Search for the cell housing the specified text and yield its [x, y] center coordinate. 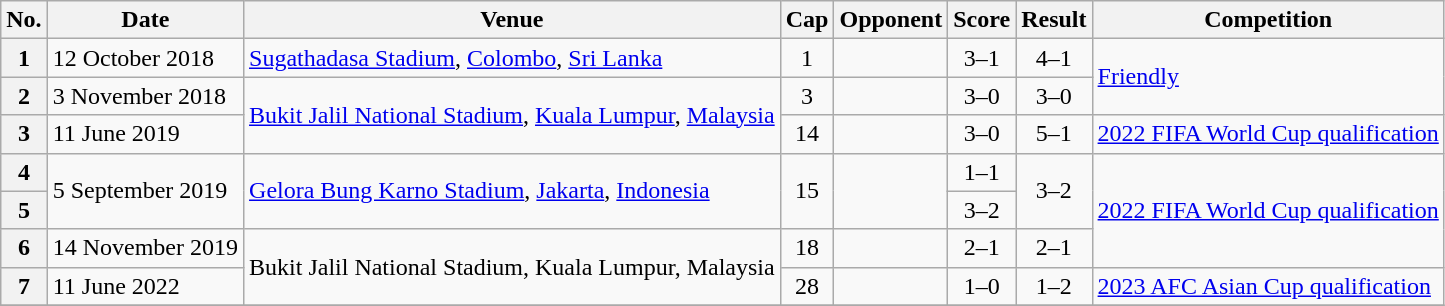
6 [24, 248]
1–2 [1054, 286]
4 [24, 172]
11 June 2022 [145, 286]
1–1 [982, 172]
14 November 2019 [145, 248]
Gelora Bung Karno Stadium, Jakarta, Indonesia [512, 191]
Date [145, 20]
15 [807, 191]
14 [807, 134]
Friendly [1268, 77]
12 October 2018 [145, 58]
5–1 [1054, 134]
28 [807, 286]
3 November 2018 [145, 96]
Venue [512, 20]
2023 AFC Asian Cup qualification [1268, 286]
18 [807, 248]
Cap [807, 20]
Opponent [891, 20]
Competition [1268, 20]
2 [24, 96]
7 [24, 286]
4–1 [1054, 58]
5 [24, 210]
5 September 2019 [145, 191]
11 June 2019 [145, 134]
Score [982, 20]
1–0 [982, 286]
No. [24, 20]
Result [1054, 20]
Sugathadasa Stadium, Colombo, Sri Lanka [512, 58]
3–1 [982, 58]
